From the cell containing the given text, extract its center point as [x, y] coordinate. 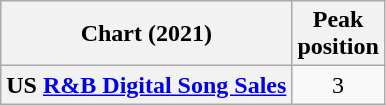
3 [338, 85]
Chart (2021) [146, 34]
US R&B Digital Song Sales [146, 85]
Peakposition [338, 34]
